Determine the [X, Y] coordinate at the center of the cell enclosing the given text.  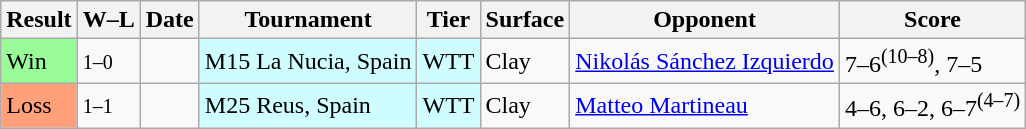
Nikolás Sánchez Izquierdo [705, 62]
Surface [525, 20]
Date [170, 20]
Win [39, 62]
Score [932, 20]
Loss [39, 106]
W–L [108, 20]
4–6, 6–2, 6–7(4–7) [932, 106]
Opponent [705, 20]
M15 La Nucia, Spain [308, 62]
1–0 [108, 62]
Tier [448, 20]
Result [39, 20]
7–6(10–8), 7–5 [932, 62]
Tournament [308, 20]
M25 Reus, Spain [308, 106]
1–1 [108, 106]
Matteo Martineau [705, 106]
